Pinpoint the cell where the given text exists, returning its [x, y] midpoint coordinate. 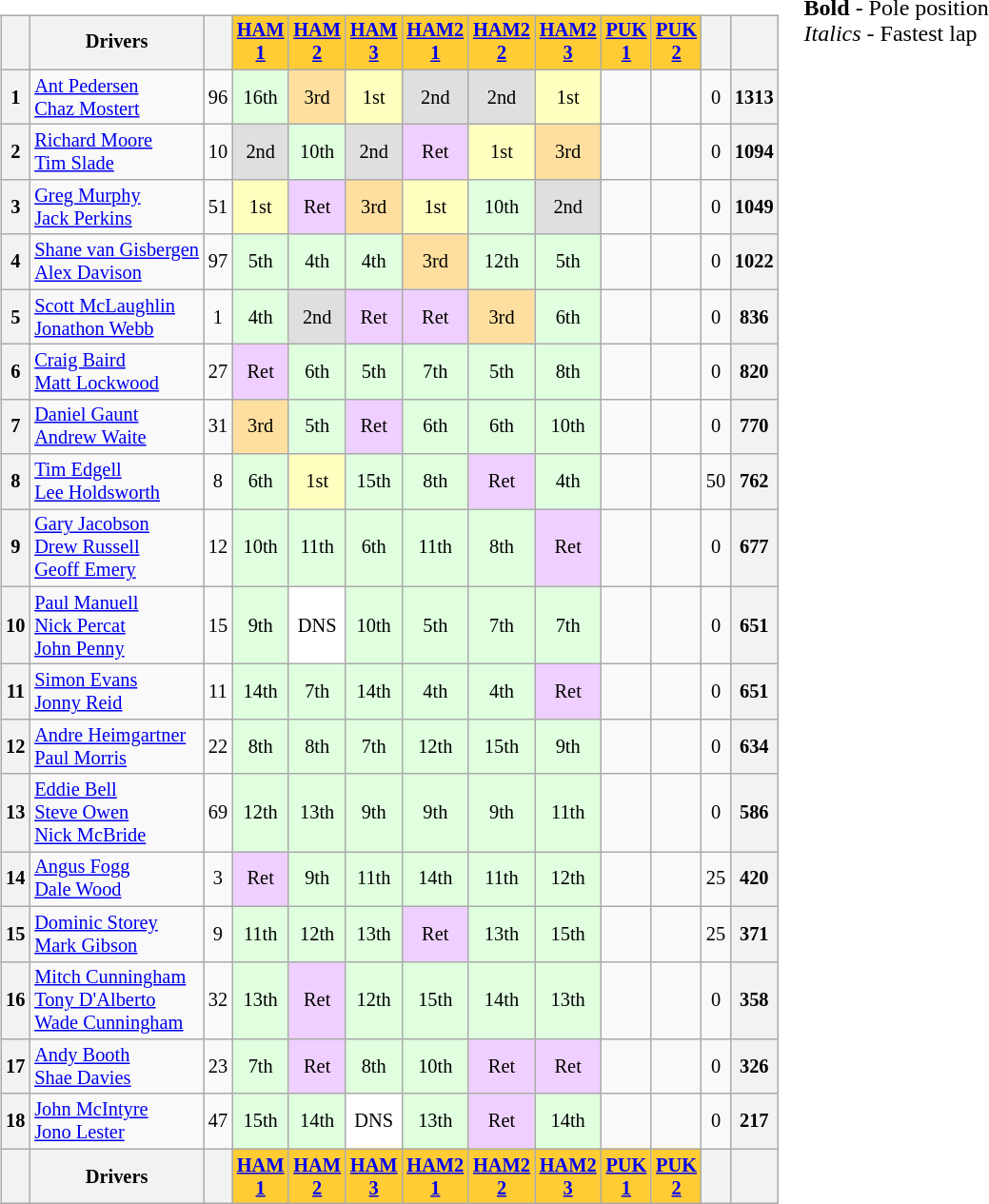
1022 [754, 262]
217 [754, 1121]
Andy Booth Shae Davies [116, 1067]
677 [754, 548]
14 [15, 879]
47 [218, 1121]
6 [15, 372]
Ant Pedersen Chaz Mostert [116, 97]
23 [218, 1067]
762 [754, 482]
Scott McLaughlin Jonathon Webb [116, 317]
51 [218, 207]
17 [15, 1067]
1049 [754, 207]
2 [15, 152]
420 [754, 879]
Mitch Cunningham Tony D'Alberto Wade Cunningham [116, 1000]
31 [218, 426]
96 [218, 97]
Craig Baird Matt Lockwood [116, 372]
4 [15, 262]
7 [15, 426]
16 [15, 1000]
Shane van Gisbergen Alex Davison [116, 262]
69 [218, 813]
1313 [754, 97]
326 [754, 1067]
Dominic Storey Mark Gibson [116, 934]
820 [754, 372]
Gary Jacobson Drew Russell Geoff Emery [116, 548]
358 [754, 1000]
634 [754, 747]
Daniel Gaunt Andrew Waite [116, 426]
1094 [754, 152]
50 [716, 482]
Simon Evans Jonny Reid [116, 692]
Richard Moore Tim Slade [116, 152]
Andre Heimgartner Paul Morris [116, 747]
5 [15, 317]
Greg Murphy Jack Perkins [116, 207]
22 [218, 747]
836 [754, 317]
16th [261, 97]
97 [218, 262]
Tim Edgell Lee Holdsworth [116, 482]
Angus Fogg Dale Wood [116, 879]
13 [15, 813]
27 [218, 372]
586 [754, 813]
371 [754, 934]
32 [218, 1000]
Eddie Bell Steve Owen Nick McBride [116, 813]
Paul Manuell Nick Percat John Penny [116, 625]
770 [754, 426]
18 [15, 1121]
John McIntyre Jono Lester [116, 1121]
